From the cell containing the given text, extract its center point as (x, y) coordinate. 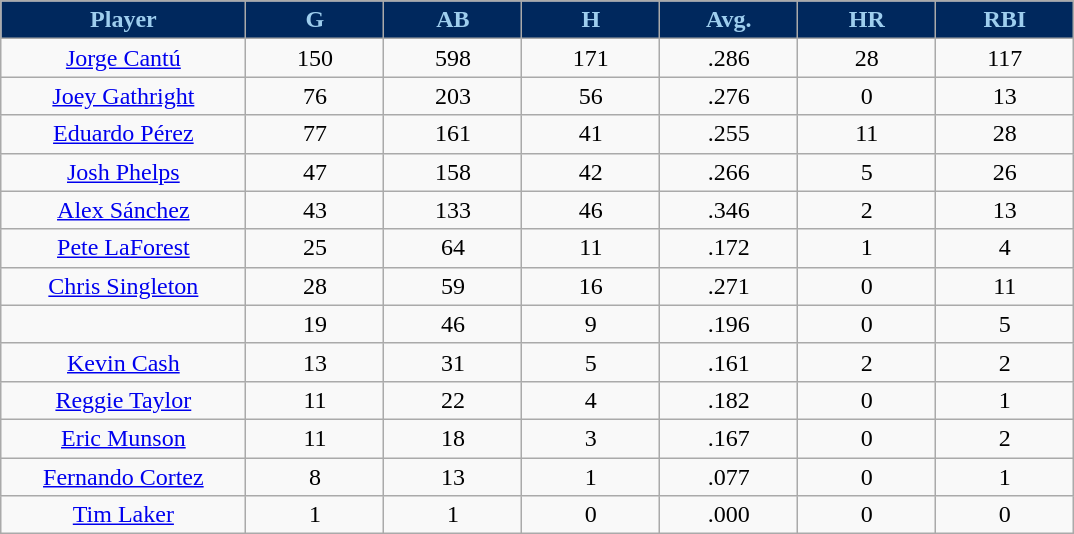
Jorge Cantú (124, 58)
76 (315, 96)
Player (124, 20)
Kevin Cash (124, 362)
3 (591, 438)
64 (453, 248)
Chris Singleton (124, 286)
.182 (729, 400)
AB (453, 20)
.167 (729, 438)
.346 (729, 210)
HR (867, 20)
171 (591, 58)
Eric Munson (124, 438)
25 (315, 248)
59 (453, 286)
158 (453, 172)
42 (591, 172)
117 (1005, 58)
.255 (729, 134)
22 (453, 400)
H (591, 20)
Alex Sánchez (124, 210)
Avg. (729, 20)
161 (453, 134)
41 (591, 134)
18 (453, 438)
31 (453, 362)
.161 (729, 362)
Eduardo Pérez (124, 134)
G (315, 20)
133 (453, 210)
Reggie Taylor (124, 400)
56 (591, 96)
47 (315, 172)
77 (315, 134)
.000 (729, 515)
RBI (1005, 20)
203 (453, 96)
Joey Gathright (124, 96)
19 (315, 324)
16 (591, 286)
.172 (729, 248)
26 (1005, 172)
150 (315, 58)
.077 (729, 477)
9 (591, 324)
Pete LaForest (124, 248)
Fernando Cortez (124, 477)
43 (315, 210)
598 (453, 58)
.271 (729, 286)
Josh Phelps (124, 172)
.286 (729, 58)
.266 (729, 172)
.196 (729, 324)
8 (315, 477)
.276 (729, 96)
Tim Laker (124, 515)
